Identify which cell holds the provided text, then report its [x, y] central coordinate. 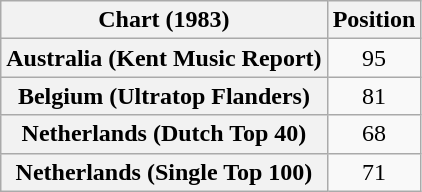
81 [374, 96]
Chart (1983) [164, 20]
Netherlands (Single Top 100) [164, 172]
Belgium (Ultratop Flanders) [164, 96]
68 [374, 134]
71 [374, 172]
95 [374, 58]
Netherlands (Dutch Top 40) [164, 134]
Australia (Kent Music Report) [164, 58]
Position [374, 20]
